Extract the (x, y) coordinate from the center of the cell holding the provided text.  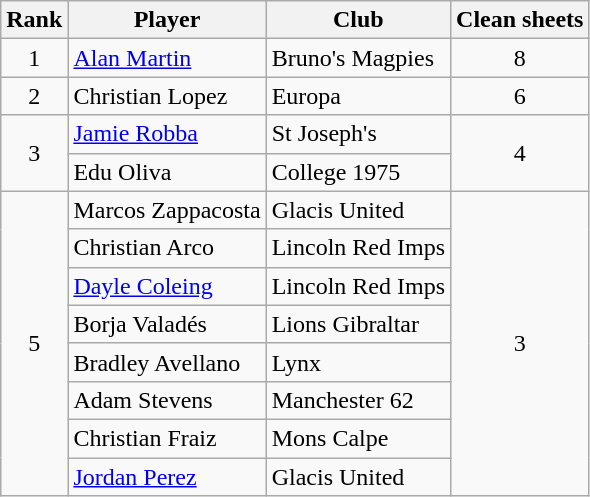
Bradley Avellano (167, 362)
St Joseph's (358, 134)
4 (520, 153)
5 (34, 343)
Rank (34, 20)
Clean sheets (520, 20)
Mons Calpe (358, 438)
Club (358, 20)
Europa (358, 96)
Christian Lopez (167, 96)
Christian Fraiz (167, 438)
Player (167, 20)
Lynx (358, 362)
Marcos Zappacosta (167, 210)
1 (34, 58)
8 (520, 58)
Manchester 62 (358, 400)
Alan Martin (167, 58)
2 (34, 96)
Edu Oliva (167, 172)
College 1975 (358, 172)
Christian Arco (167, 248)
6 (520, 96)
Bruno's Magpies (358, 58)
Jordan Perez (167, 477)
Lions Gibraltar (358, 324)
Borja Valadés (167, 324)
Adam Stevens (167, 400)
Jamie Robba (167, 134)
Dayle Coleing (167, 286)
